Identify which cell holds the provided text, then report its (x, y) central coordinate. 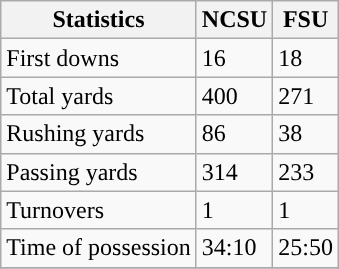
NCSU (234, 20)
FSU (306, 20)
Total yards (99, 96)
Time of possession (99, 248)
271 (306, 96)
25:50 (306, 248)
16 (234, 58)
34:10 (234, 248)
Passing yards (99, 172)
Turnovers (99, 210)
18 (306, 58)
400 (234, 96)
38 (306, 134)
233 (306, 172)
86 (234, 134)
Statistics (99, 20)
314 (234, 172)
Rushing yards (99, 134)
First downs (99, 58)
